For the text-containing cell, return its midpoint in (X, Y) coordinate format. 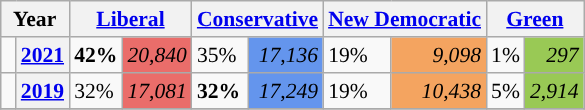
42% (96, 55)
35% (220, 55)
5% (506, 91)
17,249 (286, 91)
2,914 (554, 91)
17,081 (156, 91)
9,098 (438, 55)
New Democratic (404, 19)
2019 (42, 91)
Conservative (258, 19)
17,136 (286, 55)
Liberal (130, 19)
1% (506, 55)
2021 (42, 55)
10,438 (438, 91)
20,840 (156, 55)
297 (554, 55)
Green (535, 19)
Year (34, 19)
